For the text-containing cell, return its midpoint in [x, y] coordinate format. 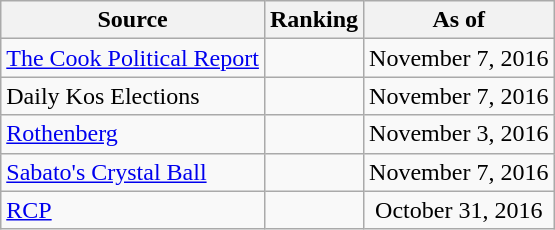
Ranking [314, 20]
The Cook Political Report [133, 58]
As of [459, 20]
Sabato's Crystal Ball [133, 172]
Daily Kos Elections [133, 96]
November 3, 2016 [459, 134]
Source [133, 20]
Rothenberg [133, 134]
October 31, 2016 [459, 210]
RCP [133, 210]
